Return the [x, y] coordinate for the center point of the cell that contains the specified text.  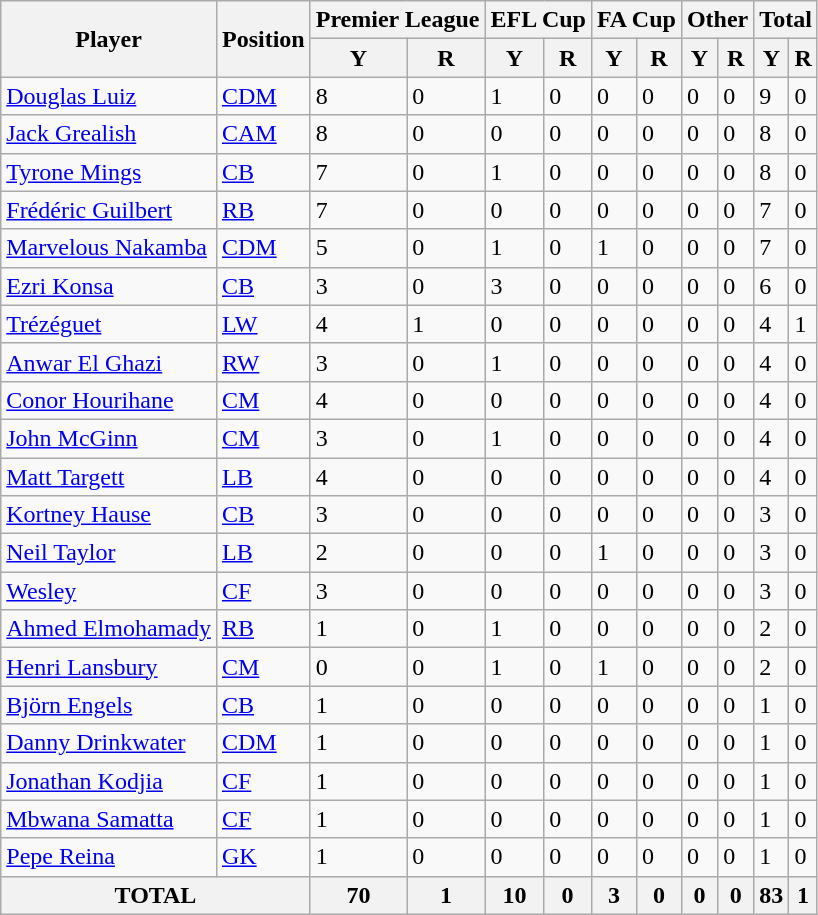
Premier League [398, 20]
Matt Targett [109, 477]
Ahmed Elmohamady [109, 629]
Jack Grealish [109, 134]
10 [514, 895]
Mbwana Samatta [109, 819]
LW [263, 324]
Henri Lansbury [109, 667]
Danny Drinkwater [109, 743]
Anwar El Ghazi [109, 362]
Marvelous Nakamba [109, 248]
Total [786, 20]
70 [358, 895]
EFL Cup [538, 20]
John McGinn [109, 438]
Other [717, 20]
TOTAL [156, 895]
Conor Hourihane [109, 400]
Tyrone Mings [109, 172]
Trézéguet [109, 324]
FA Cup [636, 20]
9 [772, 96]
5 [358, 248]
Jonathan Kodjia [109, 781]
CAM [263, 134]
Player [109, 39]
Position [263, 39]
Kortney Hause [109, 515]
Douglas Luiz [109, 96]
RW [263, 362]
Frédéric Guilbert [109, 210]
Ezri Konsa [109, 286]
Wesley [109, 591]
Björn Engels [109, 705]
6 [772, 286]
Pepe Reina [109, 857]
GK [263, 857]
Neil Taylor [109, 553]
83 [772, 895]
